Detect which cell encompasses the target text, then output its (x, y) center coordinate. 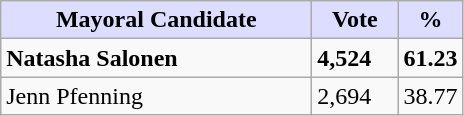
Vote (355, 20)
38.77 (430, 96)
Natasha Salonen (156, 58)
4,524 (355, 58)
% (430, 20)
Jenn Pfenning (156, 96)
61.23 (430, 58)
Mayoral Candidate (156, 20)
2,694 (355, 96)
